Provide the [X, Y] coordinate of the cell's center where the given text is located.  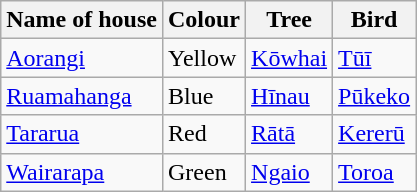
Rātā [290, 134]
Wairarapa [82, 172]
Tararua [82, 134]
Bird [374, 20]
Colour [204, 20]
Yellow [204, 58]
Ngaio [290, 172]
Toroa [374, 172]
Hīnau [290, 96]
Blue [204, 96]
Green [204, 172]
Name of house [82, 20]
Tree [290, 20]
Aorangi [82, 58]
Tūī [374, 58]
Pūkeko [374, 96]
Kōwhai [290, 58]
Ruamahanga [82, 96]
Red [204, 134]
Kererū [374, 134]
